Identify which cell holds the provided text, then report its (X, Y) central coordinate. 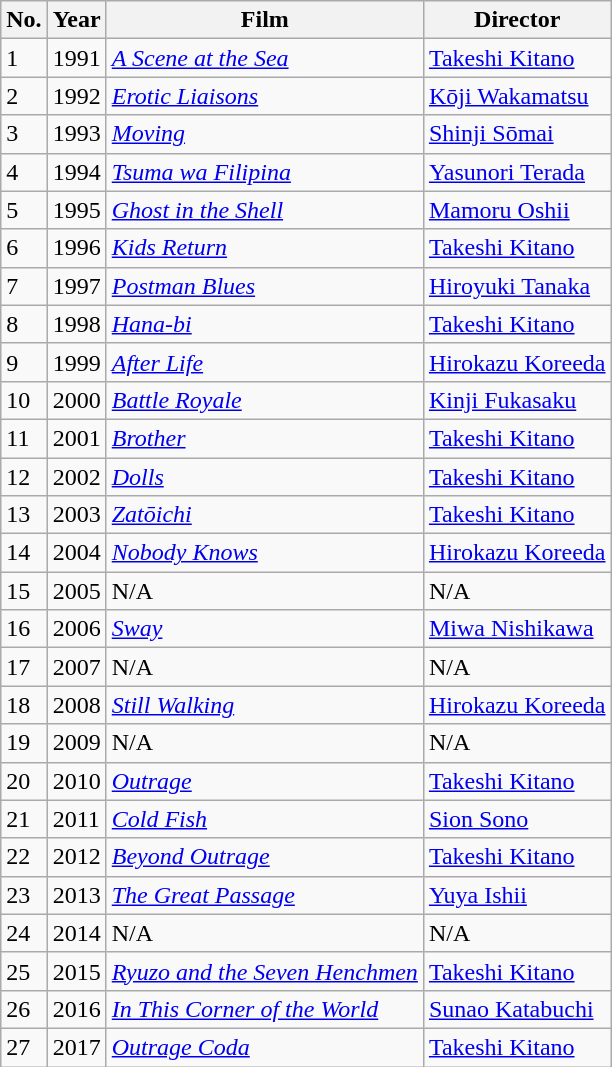
2011 (76, 819)
Director (517, 20)
Yasunori Terada (517, 172)
2 (24, 96)
1997 (76, 286)
20 (24, 781)
2016 (76, 1009)
1993 (76, 134)
7 (24, 286)
5 (24, 210)
Nobody Knows (264, 553)
1 (24, 58)
10 (24, 400)
22 (24, 857)
Moving (264, 134)
Miwa Nishikawa (517, 629)
Ghost in the Shell (264, 210)
2003 (76, 515)
2015 (76, 971)
27 (24, 1047)
No. (24, 20)
Year (76, 20)
Battle Royale (264, 400)
Brother (264, 438)
18 (24, 705)
Sunao Katabuchi (517, 1009)
The Great Passage (264, 895)
Yuya Ishii (517, 895)
13 (24, 515)
1996 (76, 248)
Still Walking (264, 705)
Outrage Coda (264, 1047)
A Scene at the Sea (264, 58)
2012 (76, 857)
Tsuma wa Filipina (264, 172)
2010 (76, 781)
16 (24, 629)
Sion Sono (517, 819)
In This Corner of the World (264, 1009)
2001 (76, 438)
2002 (76, 477)
Kōji Wakamatsu (517, 96)
2000 (76, 400)
Dolls (264, 477)
4 (24, 172)
1994 (76, 172)
Beyond Outrage (264, 857)
Ryuzo and the Seven Henchmen (264, 971)
Erotic Liaisons (264, 96)
Hiroyuki Tanaka (517, 286)
6 (24, 248)
3 (24, 134)
1999 (76, 362)
Film (264, 20)
Mamoru Oshii (517, 210)
17 (24, 667)
2008 (76, 705)
1992 (76, 96)
Sway (264, 629)
2009 (76, 743)
23 (24, 895)
1998 (76, 324)
26 (24, 1009)
2014 (76, 933)
2006 (76, 629)
Kids Return (264, 248)
2007 (76, 667)
Outrage (264, 781)
21 (24, 819)
Zatōichi (264, 515)
14 (24, 553)
2004 (76, 553)
8 (24, 324)
Cold Fish (264, 819)
After Life (264, 362)
2017 (76, 1047)
11 (24, 438)
19 (24, 743)
Kinji Fukasaku (517, 400)
Hana-bi (264, 324)
1995 (76, 210)
15 (24, 591)
24 (24, 933)
9 (24, 362)
Shinji Sōmai (517, 134)
Postman Blues (264, 286)
2013 (76, 895)
25 (24, 971)
1991 (76, 58)
12 (24, 477)
2005 (76, 591)
